Return the [x, y] coordinate for the center point of the cell that contains the specified text.  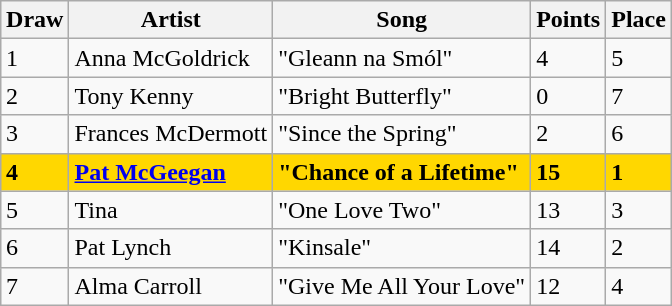
Artist [171, 20]
Pat Lynch [171, 248]
Alma Carroll [171, 286]
"Kinsale" [402, 248]
"Chance of a Lifetime" [402, 172]
Draw [35, 20]
"One Love Two" [402, 210]
Anna McGoldrick [171, 58]
Song [402, 20]
Tina [171, 210]
Place [639, 20]
14 [568, 248]
"Since the Spring" [402, 134]
Points [568, 20]
"Give Me All Your Love" [402, 286]
Frances McDermott [171, 134]
"Gleann na Smól" [402, 58]
Pat McGeegan [171, 172]
"Bright Butterfly" [402, 96]
15 [568, 172]
0 [568, 96]
12 [568, 286]
13 [568, 210]
Tony Kenny [171, 96]
